Return [X, Y] of the center of cell containing provided text 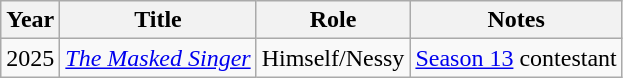
The Masked Singer [158, 58]
Role [333, 20]
Notes [516, 20]
Year [30, 20]
Title [158, 20]
Season 13 contestant [516, 58]
Himself/Nessy [333, 58]
2025 [30, 58]
